Capture the cell that displays the provided text and extract its (x, y) central coordinate. 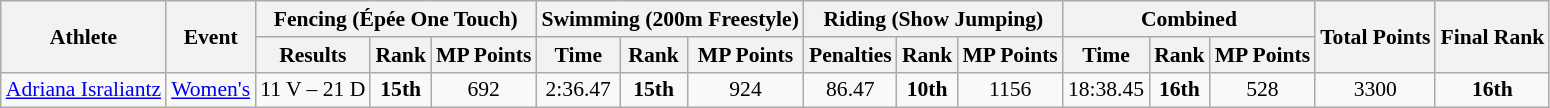
11 V – 21 D (312, 90)
Athlete (84, 36)
10th (928, 90)
Results (312, 55)
692 (484, 90)
Penalties (850, 55)
Swimming (200m Freestyle) (670, 19)
924 (746, 90)
Combined (1189, 19)
Fencing (Épée One Touch) (396, 19)
Final Rank (1492, 36)
Event (210, 36)
1156 (1010, 90)
18:38.45 (1106, 90)
Women's (210, 90)
3300 (1375, 90)
Adriana Israliantz (84, 90)
86.47 (850, 90)
Riding (Show Jumping) (934, 19)
Total Points (1375, 36)
2:36.47 (578, 90)
528 (1262, 90)
